Identify which cell holds the provided text, then report its (x, y) central coordinate. 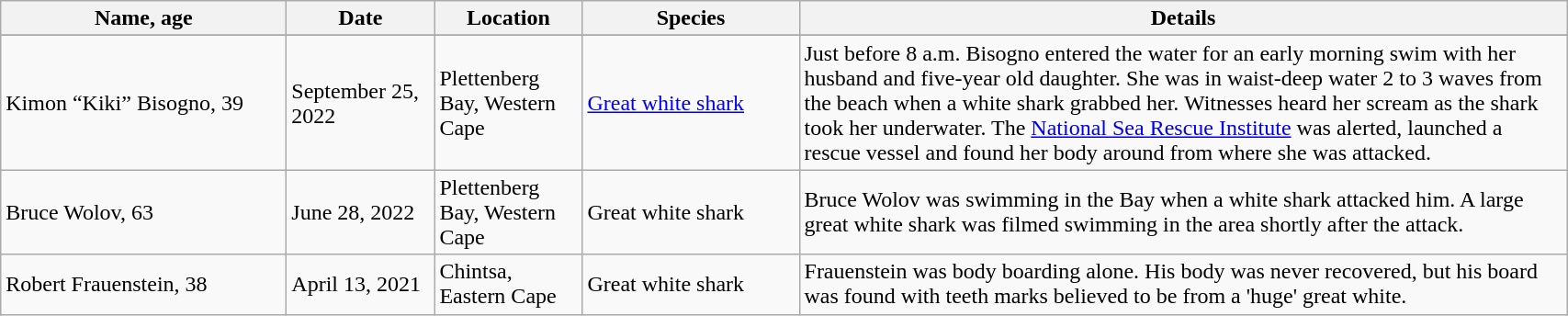
Date (360, 18)
April 13, 2021 (360, 285)
September 25, 2022 (360, 103)
Kimon “Kiki” Bisogno, 39 (143, 103)
Frauenstein was body boarding alone. His body was never recovered, but his board was found with teeth marks believed to be from a 'huge' great white. (1183, 285)
Bruce Wolov, 63 (143, 212)
Location (509, 18)
Details (1183, 18)
June 28, 2022 (360, 212)
Chintsa, Eastern Cape (509, 285)
Robert Frauenstein, 38 (143, 285)
Name, age (143, 18)
Species (691, 18)
